Find where the given text appears and provide that cell's center as [X, Y] coordinate. 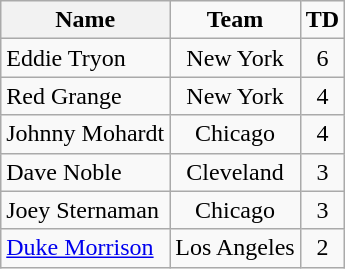
TD [322, 20]
Team [235, 20]
Los Angeles [235, 248]
2 [322, 248]
Name [86, 20]
Duke Morrison [86, 248]
6 [322, 58]
Joey Sternaman [86, 210]
Dave Noble [86, 172]
Eddie Tryon [86, 58]
Johnny Mohardt [86, 134]
Cleveland [235, 172]
Red Grange [86, 96]
